Capture the cell that displays the provided text and extract its (x, y) central coordinate. 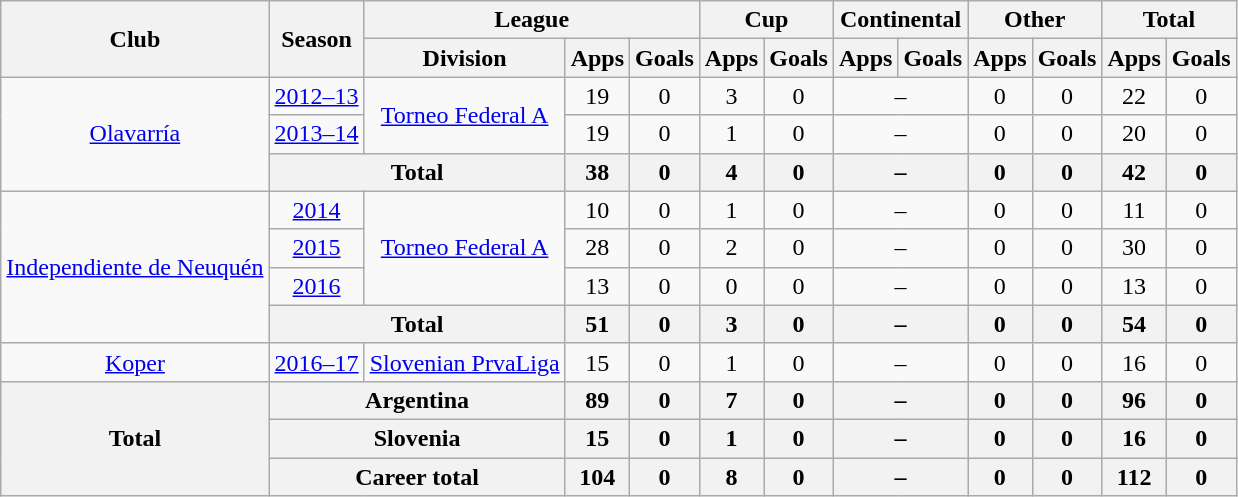
League (532, 20)
11 (1134, 210)
51 (597, 324)
Koper (135, 362)
Division (464, 58)
2015 (316, 248)
7 (731, 400)
Season (316, 39)
2016 (316, 286)
10 (597, 210)
Continental (900, 20)
Cup (766, 20)
Olavarría (135, 134)
4 (731, 172)
89 (597, 400)
20 (1134, 134)
Club (135, 39)
8 (731, 477)
104 (597, 477)
Slovenian PrvaLiga (464, 362)
42 (1134, 172)
54 (1134, 324)
Argentina (417, 400)
38 (597, 172)
Other (1035, 20)
96 (1134, 400)
2016–17 (316, 362)
Independiente de Neuquén (135, 267)
30 (1134, 248)
2014 (316, 210)
Career total (417, 477)
28 (597, 248)
22 (1134, 96)
2012–13 (316, 96)
112 (1134, 477)
2013–14 (316, 134)
Slovenia (417, 438)
2 (731, 248)
